Detect which cell encompasses the target text, then output its (x, y) center coordinate. 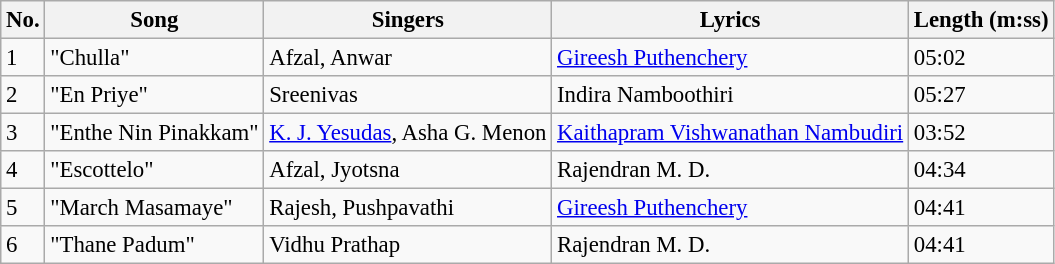
"Enthe Nin Pinakkam" (154, 133)
03:52 (980, 133)
Sreenivas (408, 95)
"March Masamaye" (154, 208)
Lyrics (730, 20)
05:02 (980, 58)
Vidhu Prathap (408, 245)
Afzal, Anwar (408, 58)
3 (23, 133)
2 (23, 95)
1 (23, 58)
04:34 (980, 170)
"En Priye" (154, 95)
Rajesh, Pushpavathi (408, 208)
No. (23, 20)
5 (23, 208)
"Thane Padum" (154, 245)
Singers (408, 20)
Indira Namboothiri (730, 95)
K. J. Yesudas, Asha G. Menon (408, 133)
05:27 (980, 95)
Length (m:ss) (980, 20)
"Escottelo" (154, 170)
Afzal, Jyotsna (408, 170)
Song (154, 20)
"Chulla" (154, 58)
4 (23, 170)
6 (23, 245)
Kaithapram Vishwanathan Nambudiri (730, 133)
